Provide the (x, y) coordinate of the cell's center where the given text is located.  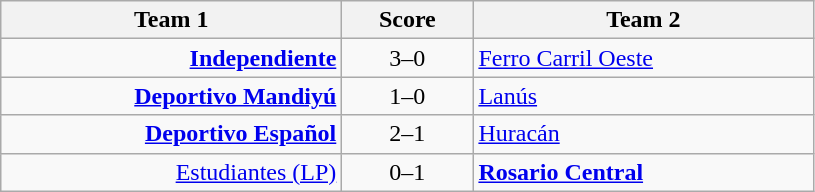
Ferro Carril Oeste (644, 58)
Team 1 (172, 20)
3–0 (408, 58)
Deportivo Mandiyú (172, 96)
Rosario Central (644, 172)
Score (408, 20)
2–1 (408, 134)
Lanús (644, 96)
0–1 (408, 172)
Independiente (172, 58)
1–0 (408, 96)
Deportivo Español (172, 134)
Team 2 (644, 20)
Huracán (644, 134)
Estudiantes (LP) (172, 172)
